Return the [x, y] coordinate for the center point of the cell that contains the specified text.  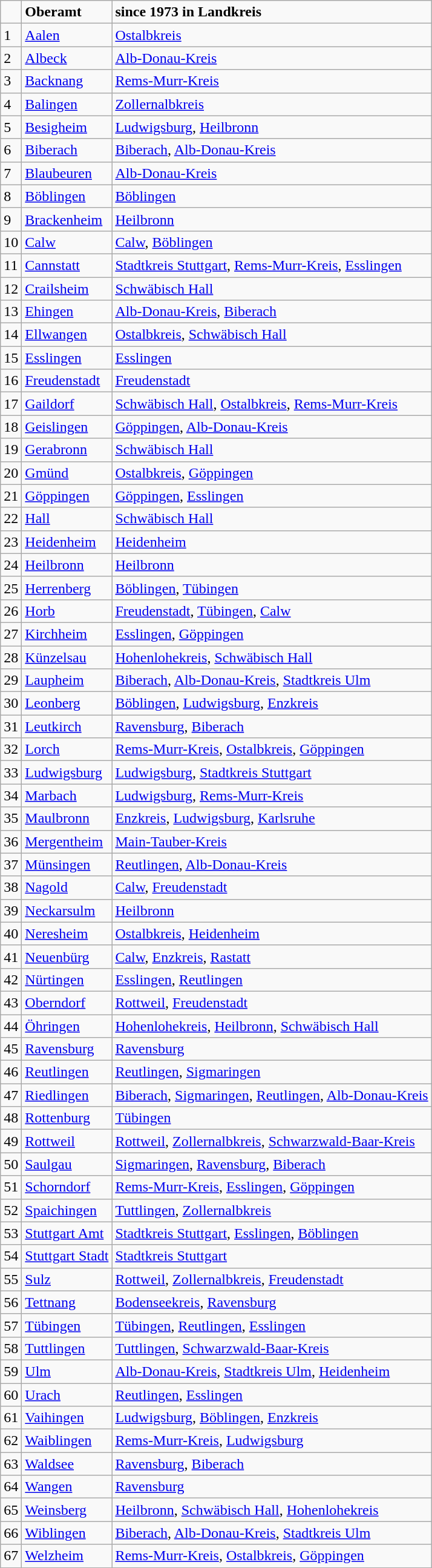
Tettnang [67, 1302]
26 [11, 611]
Calw [67, 242]
Tuttlingen, Zollernalbkreis [272, 1210]
Sigmaringen, Ravensburg, Biberach [272, 1164]
23 [11, 542]
Weinsberg [67, 1510]
Brackenheim [67, 219]
38 [11, 888]
Horb [67, 611]
Leutkirch [67, 726]
2 [11, 58]
Aalen [67, 35]
58 [11, 1348]
Geislingen [67, 427]
Herrenberg [67, 588]
Vaihingen [67, 1418]
Böblingen, Tübingen [272, 588]
Albeck [67, 58]
24 [11, 565]
Biberach [67, 150]
Nagold [67, 888]
Reutlingen, Sigmaringen [272, 1072]
Ostalbkreis, Göppingen [272, 473]
Oberndorf [67, 1003]
32 [11, 749]
Zollernalbkreis [272, 104]
57 [11, 1325]
Ostalbkreis [272, 35]
39 [11, 911]
47 [11, 1095]
45 [11, 1049]
Rottweil, Zollernalbkreis, Schwarzwald-Baar-Kreis [272, 1141]
36 [11, 842]
Ulm [67, 1371]
51 [11, 1187]
Wiblingen [67, 1533]
Hohenlohekreis, Heilbronn, Schwäbisch Hall [272, 1026]
Biberach, Sigmaringen, Reutlingen, Alb-Donau-Kreis [272, 1095]
Mergentheim [67, 842]
Alb-Donau-Kreis, Stadtkreis Ulm, Heidenheim [272, 1371]
Marbach [67, 796]
Balingen [67, 104]
53 [11, 1233]
59 [11, 1371]
Ellwangen [67, 335]
Esslingen, Reutlingen [272, 980]
Calw, Böblingen [272, 242]
Calw, Freudenstadt [272, 888]
Göppingen, Alb-Donau-Kreis [272, 427]
25 [11, 588]
Biberach, Alb-Donau-Kreis [272, 150]
43 [11, 1003]
Rems-Murr-Kreis, Ludwigsburg [272, 1441]
Göppingen [67, 496]
28 [11, 657]
Münsingen [67, 865]
Saulgau [67, 1164]
Spaichingen [67, 1210]
Oberamt [67, 12]
7 [11, 173]
Ehingen [67, 312]
Besigheim [67, 127]
48 [11, 1118]
65 [11, 1510]
27 [11, 634]
Welzheim [67, 1556]
12 [11, 289]
Ostalbkreis, Schwäbisch Hall [272, 335]
Lorch [67, 749]
Göppingen, Esslingen [272, 496]
Künzelsau [67, 657]
Neresheim [67, 934]
13 [11, 312]
Riedlingen [67, 1095]
Main-Tauber-Kreis [272, 842]
3 [11, 81]
Rottweil [67, 1141]
6 [11, 150]
Waldsee [67, 1464]
Ludwigsburg [67, 772]
Kirchheim [67, 634]
Tuttlingen [67, 1348]
20 [11, 473]
62 [11, 1441]
Neuenbürg [67, 957]
18 [11, 427]
15 [11, 358]
50 [11, 1164]
Blaubeuren [67, 173]
Laupheim [67, 680]
60 [11, 1394]
Gmünd [67, 473]
49 [11, 1141]
34 [11, 796]
Rottweil, Zollernalbkreis, Freudenstadt [272, 1279]
Stadtkreis Stuttgart, Esslingen, Böblingen [272, 1233]
Ludwigsburg, Stadtkreis Stuttgart [272, 772]
1 [11, 35]
Maulbronn [67, 819]
41 [11, 957]
9 [11, 219]
61 [11, 1418]
8 [11, 196]
37 [11, 865]
14 [11, 335]
Leonberg [67, 703]
Reutlingen [67, 1072]
Rottenburg [67, 1118]
67 [11, 1556]
16 [11, 381]
Wangen [67, 1487]
Ostalbkreis, Heidenheim [272, 934]
21 [11, 496]
Stuttgart Stadt [67, 1256]
Neckarsulm [67, 911]
42 [11, 980]
5 [11, 127]
44 [11, 1026]
66 [11, 1533]
40 [11, 934]
Tuttlingen, Schwarzwald-Baar-Kreis [272, 1348]
Gaildorf [67, 404]
Nürtingen [67, 980]
30 [11, 703]
Esslingen, Göppingen [272, 634]
Stadtkreis Stuttgart [272, 1256]
35 [11, 819]
22 [11, 519]
Heilbronn, Schwäbisch Hall, Hohenlohekreis [272, 1510]
10 [11, 242]
Tübingen, Reutlingen, Esslingen [272, 1325]
Cannstatt [67, 265]
Reutlingen, Esslingen [272, 1394]
Rems-Murr-Kreis, Esslingen, Göppingen [272, 1187]
31 [11, 726]
Rottweil, Freudenstadt [272, 1003]
since 1973 in Landkreis [272, 12]
Urach [67, 1394]
11 [11, 265]
Ludwigsburg, Heilbronn [272, 127]
Böblingen, Ludwigsburg, Enzkreis [272, 703]
Gerabronn [67, 450]
29 [11, 680]
52 [11, 1210]
Sulz [67, 1279]
Waiblingen [67, 1441]
Freudenstadt, Tübingen, Calw [272, 611]
54 [11, 1256]
64 [11, 1487]
4 [11, 104]
Schorndorf [67, 1187]
Enzkreis, Ludwigsburg, Karlsruhe [272, 819]
Rems-Murr-Kreis [272, 81]
Backnang [67, 81]
Alb-Donau-Kreis, Biberach [272, 312]
Calw, Enzkreis, Rastatt [272, 957]
33 [11, 772]
46 [11, 1072]
Ludwigsburg, Rems-Murr-Kreis [272, 796]
17 [11, 404]
Bodenseekreis, Ravensburg [272, 1302]
Stadtkreis Stuttgart, Rems-Murr-Kreis, Esslingen [272, 265]
Crailsheim [67, 289]
63 [11, 1464]
Hall [67, 519]
Ludwigsburg, Böblingen, Enzkreis [272, 1418]
Stuttgart Amt [67, 1233]
56 [11, 1302]
55 [11, 1279]
Öhringen [67, 1026]
Schwäbisch Hall, Ostalbkreis, Rems-Murr-Kreis [272, 404]
19 [11, 450]
Hohenlohekreis, Schwäbisch Hall [272, 657]
Reutlingen, Alb-Donau-Kreis [272, 865]
